Determine the (x, y) coordinate at the center of the cell enclosing the given text.  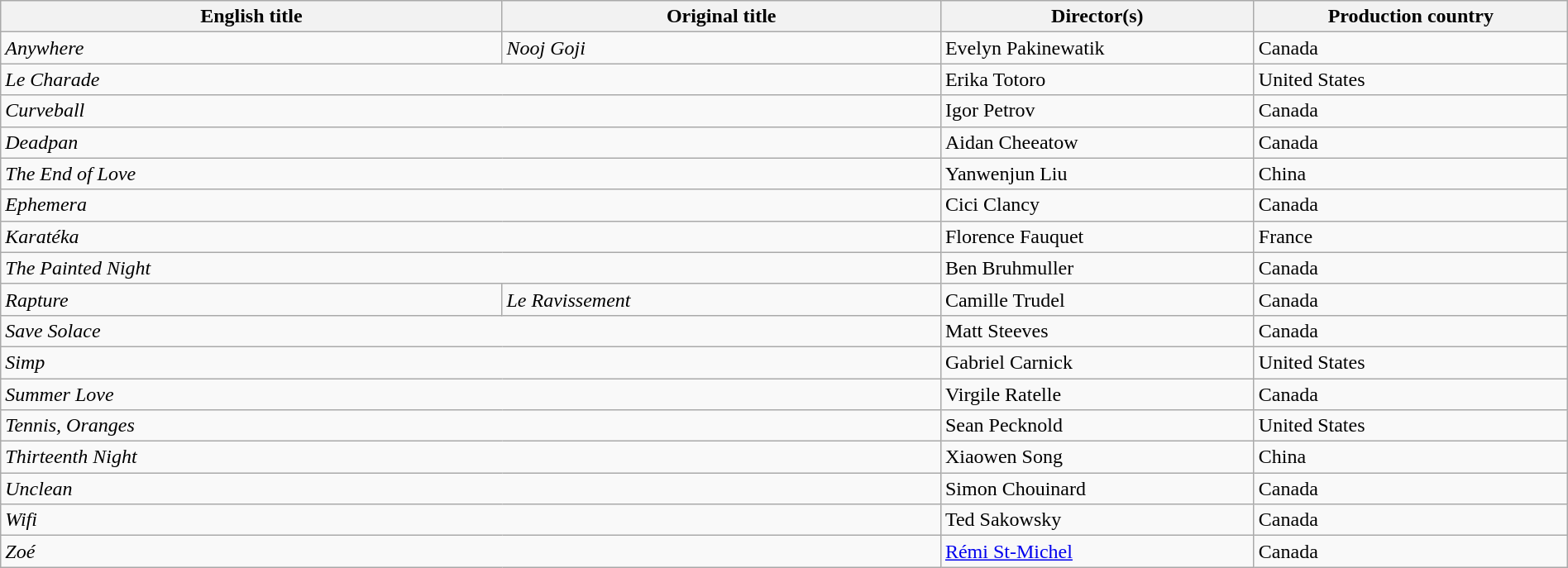
The Painted Night (471, 268)
English title (251, 17)
Unclean (471, 489)
Camille Trudel (1097, 299)
Anywhere (251, 48)
France (1411, 236)
Le Ravissement (721, 299)
Rapture (251, 299)
Simon Chouinard (1097, 489)
Yanwenjun Liu (1097, 174)
Erika Totoro (1097, 79)
Curveball (471, 111)
Ephemera (471, 205)
Ted Sakowsky (1097, 520)
Ben Bruhmuller (1097, 268)
Director(s) (1097, 17)
Wifi (471, 520)
Production country (1411, 17)
Thirteenth Night (471, 457)
Summer Love (471, 394)
Le Charade (471, 79)
Sean Pecknold (1097, 426)
Deadpan (471, 142)
The End of Love (471, 174)
Nooj Goji (721, 48)
Karatéka (471, 236)
Igor Petrov (1097, 111)
Rémi St-Michel (1097, 551)
Evelyn Pakinewatik (1097, 48)
Gabriel Carnick (1097, 362)
Aidan Cheeatow (1097, 142)
Virgile Ratelle (1097, 394)
Cici Clancy (1097, 205)
Matt Steeves (1097, 331)
Xiaowen Song (1097, 457)
Simp (471, 362)
Zoé (471, 551)
Florence Fauquet (1097, 236)
Original title (721, 17)
Save Solace (471, 331)
Tennis, Oranges (471, 426)
